Provide the (X, Y) coordinate of the cell's center where the given text is located.  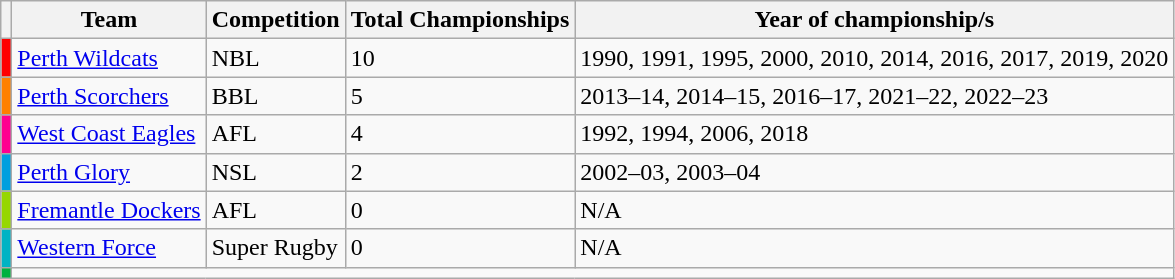
4 (460, 134)
Team (109, 20)
Fremantle Dockers (109, 210)
5 (460, 96)
Perth Glory (109, 172)
Western Force (109, 248)
West Coast Eagles (109, 134)
2002–03, 2003–04 (874, 172)
1992, 1994, 2006, 2018 (874, 134)
2013–14, 2014–15, 2016–17, 2021–22, 2022–23 (874, 96)
Year of championship/s (874, 20)
NBL (276, 58)
Competition (276, 20)
Total Championships (460, 20)
2 (460, 172)
1990, 1991, 1995, 2000, 2010, 2014, 2016, 2017, 2019, 2020 (874, 58)
BBL (276, 96)
Super Rugby (276, 248)
10 (460, 58)
Perth Scorchers (109, 96)
Perth Wildcats (109, 58)
NSL (276, 172)
